Identify which cell holds the provided text, then report its (x, y) central coordinate. 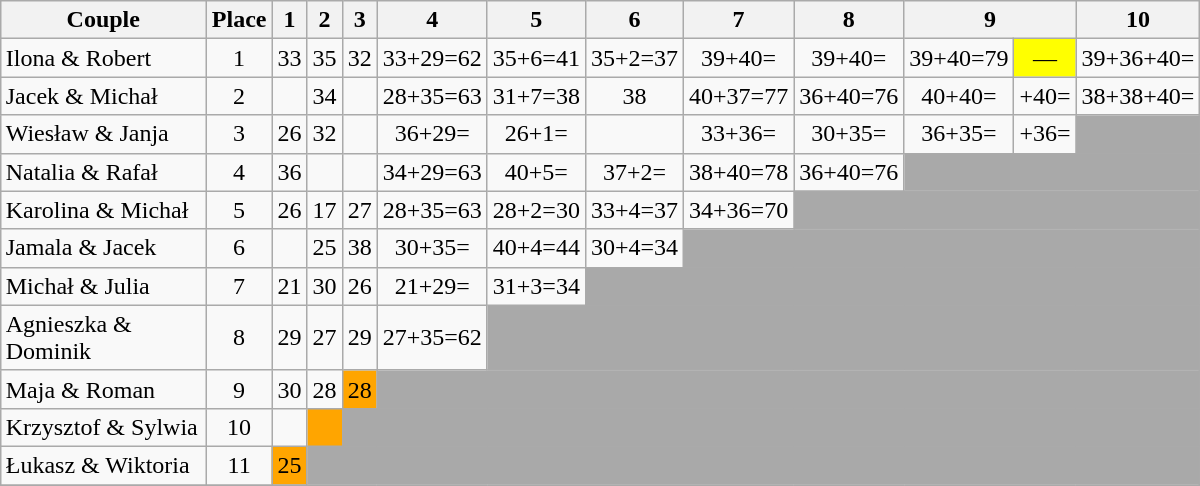
Maja & Roman (103, 389)
Agnieszka & Dominik (103, 338)
27+35=62 (432, 338)
38+40=78 (739, 172)
+36= (1045, 134)
Ilona & Robert (103, 58)
11 (239, 465)
17 (324, 210)
21 (290, 286)
30+4=34 (634, 248)
34 (324, 96)
21+29= (432, 286)
Wiesław & Janja (103, 134)
33+36= (739, 134)
26+1= (536, 134)
40+40= (959, 96)
Couple (103, 20)
28+2=30 (536, 210)
Karolina & Michał (103, 210)
36+29= (432, 134)
Natalia & Rafał (103, 172)
Krzysztof & Sylwia (103, 427)
+40= (1045, 96)
35+2=37 (634, 58)
34+29=63 (432, 172)
Jacek & Michał (103, 96)
37+2= (634, 172)
33+29=62 (432, 58)
Place (239, 20)
40+37=77 (739, 96)
40+4=44 (536, 248)
Łukasz & Wiktoria (103, 465)
31+7=38 (536, 96)
35 (324, 58)
35+6=41 (536, 58)
36 (290, 172)
33 (290, 58)
33+4=37 (634, 210)
31+3=34 (536, 286)
38+38+40= (1138, 96)
39+36+40= (1138, 58)
34+36=70 (739, 210)
— (1045, 58)
Jamala & Jacek (103, 248)
39+40=79 (959, 58)
36+35= (959, 134)
Michał & Julia (103, 286)
40+5= (536, 172)
